Search for the cell housing the specified text and yield its (x, y) center coordinate. 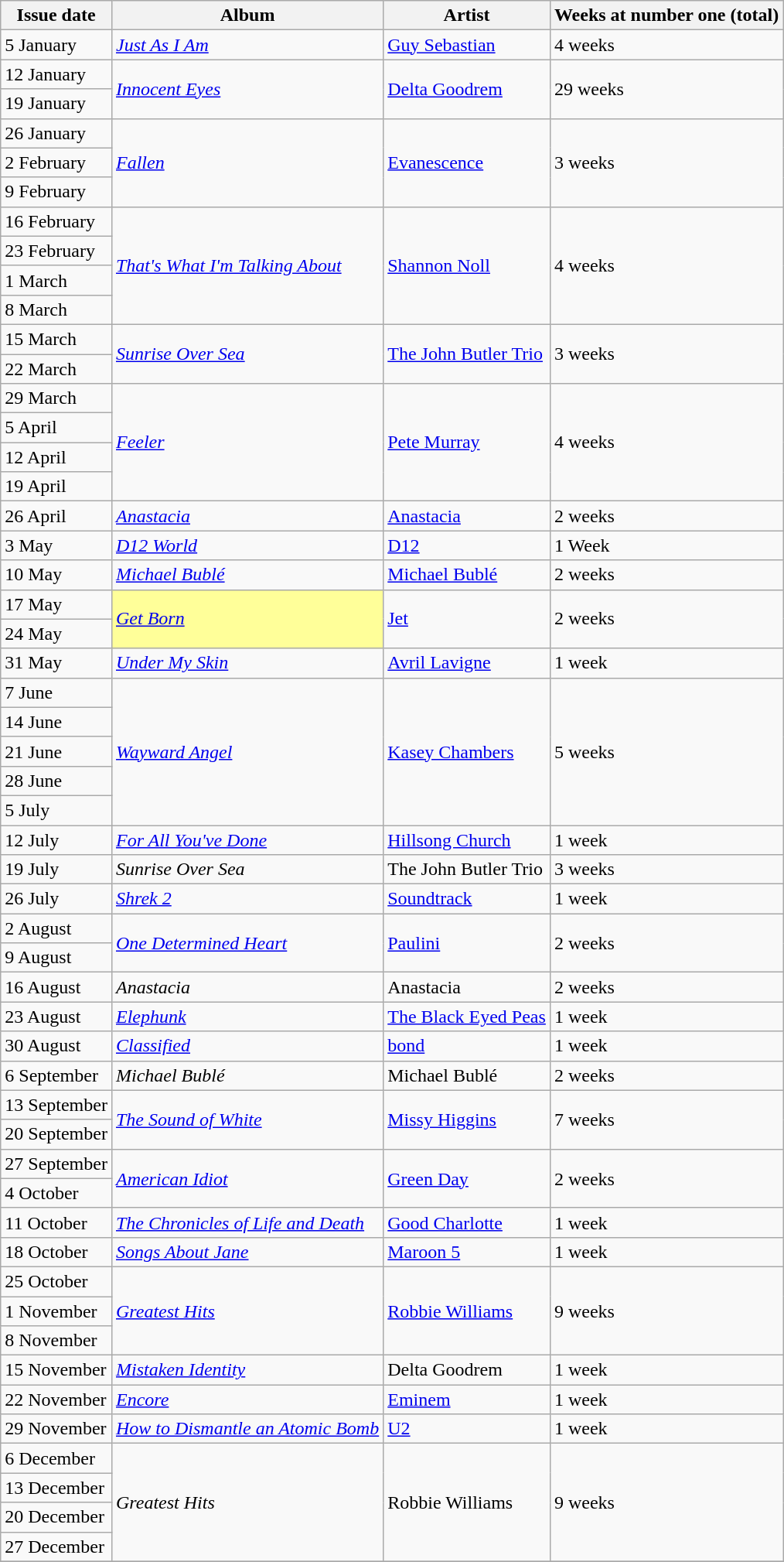
12 July (56, 839)
American Idiot (247, 1178)
31 May (56, 663)
13 December (56, 1488)
The Black Eyed Peas (467, 1017)
12 January (56, 74)
Soundtrack (467, 899)
Shrek 2 (247, 899)
5 April (56, 428)
How to Dismantle an Atomic Bomb (247, 1429)
29 weeks (666, 89)
18 October (56, 1252)
Get Born (247, 619)
Classified (247, 1046)
13 September (56, 1105)
For All You've Done (247, 839)
16 February (56, 221)
12 April (56, 457)
1 November (56, 1311)
5 weeks (666, 751)
20 September (56, 1134)
27 December (56, 1547)
Wayward Angel (247, 751)
One Determined Heart (247, 943)
2 August (56, 928)
26 April (56, 516)
29 March (56, 398)
6 September (56, 1075)
16 August (56, 987)
23 August (56, 1017)
Innocent Eyes (247, 89)
The Sound of White (247, 1119)
5 July (56, 810)
15 November (56, 1370)
Pete Murray (467, 443)
Jet (467, 619)
2 February (56, 162)
22 November (56, 1400)
19 January (56, 104)
14 June (56, 722)
10 May (56, 575)
Under My Skin (247, 663)
D12 World (247, 545)
Evanescence (467, 162)
Fallen (247, 162)
Album (247, 15)
15 March (56, 339)
11 October (56, 1222)
3 May (56, 545)
That's What I'm Talking About (247, 265)
21 June (56, 751)
30 August (56, 1046)
19 July (56, 870)
22 March (56, 369)
Maroon 5 (467, 1252)
Green Day (467, 1178)
8 March (56, 309)
Guy Sebastian (467, 45)
19 April (56, 487)
Weeks at number one (total) (666, 15)
Kasey Chambers (467, 751)
Good Charlotte (467, 1222)
6 December (56, 1458)
The Chronicles of Life and Death (247, 1222)
28 June (56, 781)
Just As I Am (247, 45)
7 weeks (666, 1119)
26 July (56, 899)
Elephunk (247, 1017)
1 Week (666, 545)
Feeler (247, 443)
Missy Higgins (467, 1119)
Avril Lavigne (467, 663)
26 January (56, 133)
Hillsong Church (467, 839)
Artist (467, 15)
1 March (56, 280)
9 August (56, 958)
7 June (56, 692)
U2 (467, 1429)
Eminem (467, 1400)
Songs About Jane (247, 1252)
Mistaken Identity (247, 1370)
24 May (56, 634)
8 November (56, 1341)
23 February (56, 251)
Shannon Noll (467, 265)
27 September (56, 1164)
20 December (56, 1517)
4 October (56, 1193)
Paulini (467, 943)
Issue date (56, 15)
25 October (56, 1281)
17 May (56, 604)
bond (467, 1046)
9 February (56, 192)
5 January (56, 45)
Encore (247, 1400)
29 November (56, 1429)
D12 (467, 545)
